Scan for the cell matching the given text and deliver its (X, Y) coordinate at center. 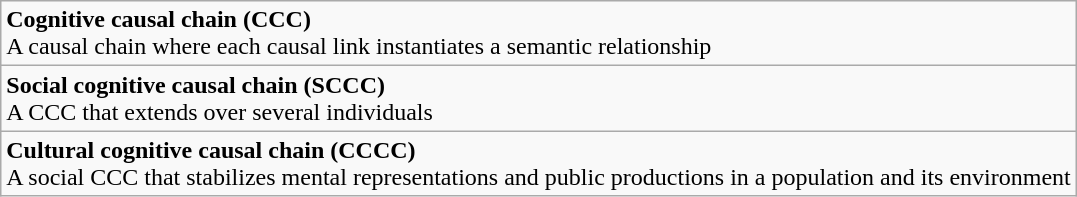
Social cognitive causal chain (SCCC)A CCC that extends over several individuals (539, 98)
Cultural cognitive causal chain (CCCC)A social CCC that stabilizes mental representations and public productions in a population and its environment (539, 164)
Cognitive causal chain (CCC)A causal chain where each causal link instantiates a semantic relationship (539, 34)
